Pinpoint the cell where the given text exists, returning its (X, Y) midpoint coordinate. 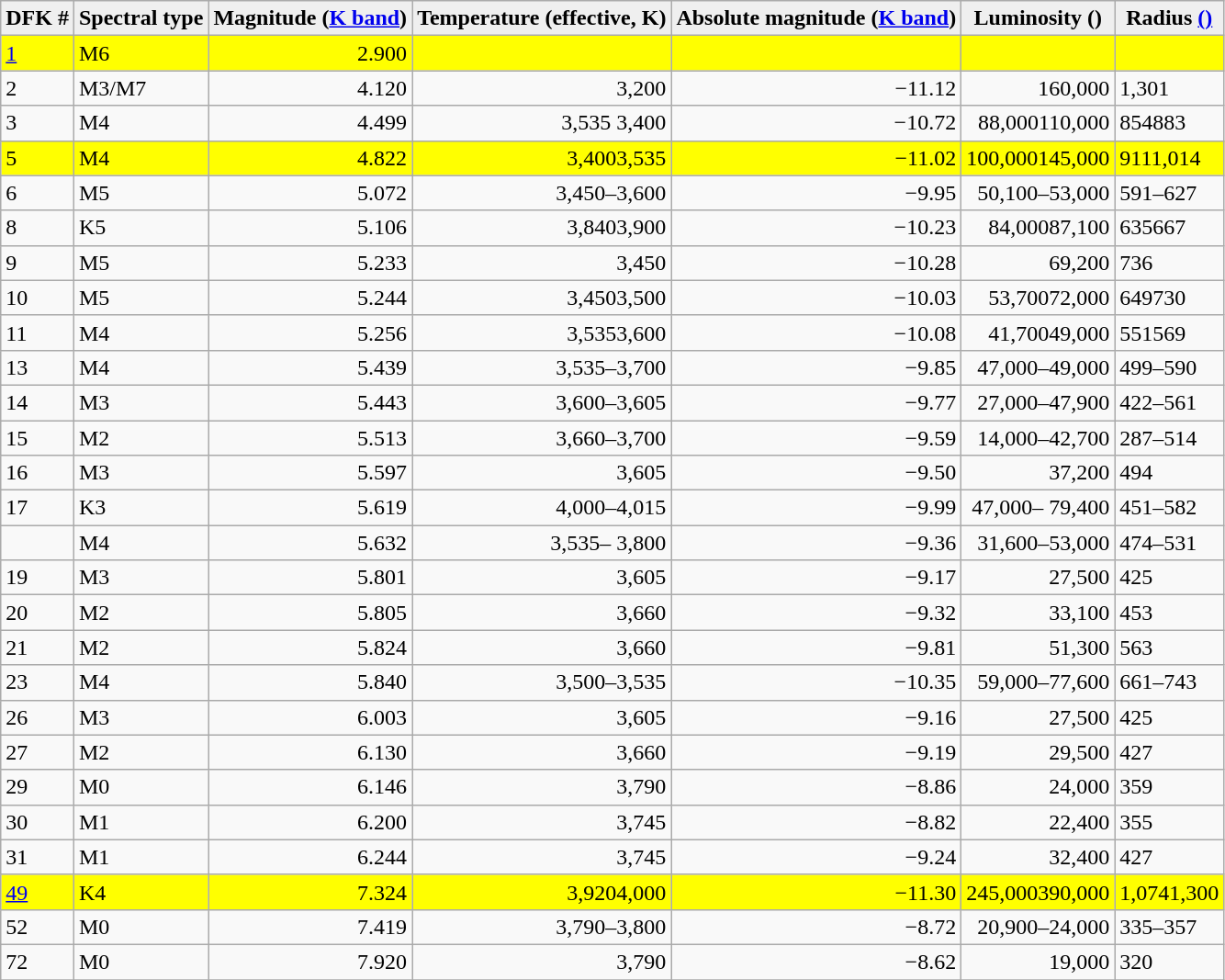
5.072 (310, 193)
Radius () (1170, 18)
13 (38, 367)
−11.02 (816, 158)
M6 (140, 53)
5.439 (310, 367)
69,200 (1038, 263)
50,100–53,000 (1038, 193)
1 (38, 53)
Absolute magnitude (K band) (816, 18)
736 (1170, 263)
24,000 (1038, 787)
1,0741,300 (1170, 892)
160,000 (1038, 88)
6.130 (310, 752)
7.324 (310, 892)
30 (38, 822)
15 (38, 438)
84,00087,100 (1038, 228)
7.419 (310, 927)
−8.82 (816, 822)
3,450 (542, 263)
22,400 (1038, 822)
3,5353,600 (542, 332)
20,900–24,000 (1038, 927)
1,301 (1170, 88)
3,4503,500 (542, 298)
5.619 (310, 508)
−11.30 (816, 892)
6.200 (310, 822)
−10.08 (816, 332)
5.256 (310, 332)
21 (38, 648)
27 (38, 752)
52 (38, 927)
32,400 (1038, 857)
K5 (140, 228)
355 (1170, 822)
5.233 (310, 263)
51,300 (1038, 648)
−10.72 (816, 123)
2 (38, 88)
649730 (1170, 298)
−9.32 (816, 613)
47,000– 79,400 (1038, 508)
854883 (1170, 123)
3,9204,000 (542, 892)
9 (38, 263)
29,500 (1038, 752)
499–590 (1170, 367)
47,000–49,000 (1038, 367)
−9.77 (816, 402)
17 (38, 508)
−10.23 (816, 228)
37,200 (1038, 473)
4.499 (310, 123)
8 (38, 228)
−9.95 (816, 193)
5.824 (310, 648)
3,4003,535 (542, 158)
5.106 (310, 228)
−11.12 (816, 88)
14,000–42,700 (1038, 438)
26 (38, 717)
474–531 (1170, 543)
3,200 (542, 88)
K3 (140, 508)
359 (1170, 787)
−9.16 (816, 717)
−10.35 (816, 682)
11 (38, 332)
72 (38, 962)
3,535–3,700 (542, 367)
5.443 (310, 402)
494 (1170, 473)
10 (38, 298)
422–561 (1170, 402)
19 (38, 578)
M3/M7 (140, 88)
Temperature (effective, K) (542, 18)
33,100 (1038, 613)
41,70049,000 (1038, 332)
6.244 (310, 857)
16 (38, 473)
4,000–4,015 (542, 508)
49 (38, 892)
Magnitude (K band) (310, 18)
5.597 (310, 473)
563 (1170, 648)
4.822 (310, 158)
59,000–77,600 (1038, 682)
2.900 (310, 53)
3,660–3,700 (542, 438)
3,535 3,400 (542, 123)
−9.19 (816, 752)
287–514 (1170, 438)
9111,014 (1170, 158)
Spectral type (140, 18)
19,000 (1038, 962)
−10.28 (816, 263)
−10.03 (816, 298)
3 (38, 123)
5.513 (310, 438)
5.840 (310, 682)
335–357 (1170, 927)
551569 (1170, 332)
6.003 (310, 717)
661–743 (1170, 682)
29 (38, 787)
23 (38, 682)
5.801 (310, 578)
20 (38, 613)
K4 (140, 892)
−8.72 (816, 927)
Luminosity () (1038, 18)
−9.99 (816, 508)
27,000–47,900 (1038, 402)
14 (38, 402)
5 (38, 158)
3,450–3,600 (542, 193)
5.805 (310, 613)
88,000110,000 (1038, 123)
31 (38, 857)
−9.50 (816, 473)
591–627 (1170, 193)
3,500–3,535 (542, 682)
3,535– 3,800 (542, 543)
100,000145,000 (1038, 158)
451–582 (1170, 508)
−9.36 (816, 543)
453 (1170, 613)
6 (38, 193)
−9.24 (816, 857)
−9.81 (816, 648)
−9.85 (816, 367)
635667 (1170, 228)
31,600–53,000 (1038, 543)
−8.86 (816, 787)
3,600–3,605 (542, 402)
6.146 (310, 787)
DFK # (38, 18)
245,000390,000 (1038, 892)
−9.59 (816, 438)
5.244 (310, 298)
5.632 (310, 543)
320 (1170, 962)
3,790–3,800 (542, 927)
−9.17 (816, 578)
53,70072,000 (1038, 298)
4.120 (310, 88)
3,8403,900 (542, 228)
−8.62 (816, 962)
7.920 (310, 962)
